Capture the cell that displays the provided text and extract its [x, y] central coordinate. 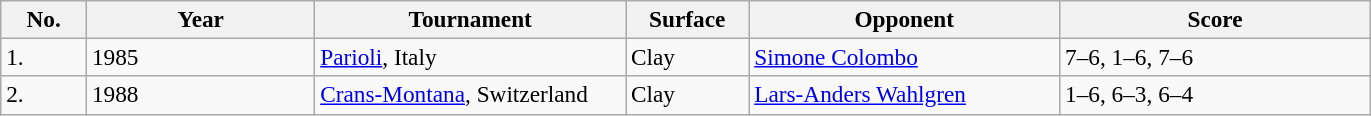
2. [44, 95]
1–6, 6–3, 6–4 [1216, 95]
7–6, 1–6, 7–6 [1216, 57]
Tournament [470, 19]
1985 [201, 57]
1988 [201, 95]
Lars-Anders Wahlgren [904, 95]
Simone Colombo [904, 57]
Score [1216, 19]
No. [44, 19]
Crans-Montana, Switzerland [470, 95]
1. [44, 57]
Year [201, 19]
Parioli, Italy [470, 57]
Opponent [904, 19]
Surface [688, 19]
